Return the [X, Y] coordinate for the center point of the cell that contains the specified text.  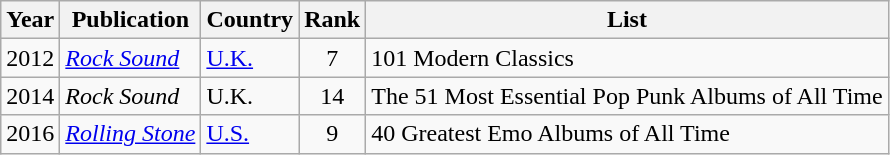
40 Greatest Emo Albums of All Time [627, 134]
U.S. [250, 134]
The 51 Most Essential Pop Punk Albums of All Time [627, 96]
Publication [130, 20]
2012 [30, 58]
Rolling Stone [130, 134]
2014 [30, 96]
2016 [30, 134]
14 [332, 96]
Year [30, 20]
List [627, 20]
Rank [332, 20]
7 [332, 58]
101 Modern Classics [627, 58]
9 [332, 134]
Country [250, 20]
